Locate the cell with the specified text and output its [X, Y] center coordinate. 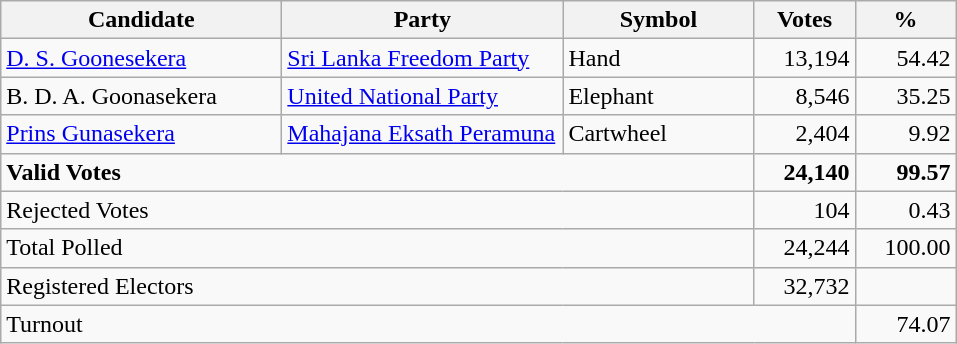
% [906, 20]
24,244 [804, 248]
Cartwheel [658, 134]
United National Party [422, 96]
2,404 [804, 134]
54.42 [906, 58]
0.43 [906, 210]
Symbol [658, 20]
D. S. Goonesekera [142, 58]
Votes [804, 20]
Total Polled [378, 248]
Hand [658, 58]
32,732 [804, 286]
Elephant [658, 96]
35.25 [906, 96]
Rejected Votes [378, 210]
Party [422, 20]
Candidate [142, 20]
24,140 [804, 172]
Registered Electors [378, 286]
99.57 [906, 172]
Sri Lanka Freedom Party [422, 58]
74.07 [906, 324]
Prins Gunasekera [142, 134]
Valid Votes [378, 172]
B. D. A. Goonasekera [142, 96]
8,546 [804, 96]
104 [804, 210]
Turnout [428, 324]
100.00 [906, 248]
9.92 [906, 134]
Mahajana Eksath Peramuna [422, 134]
13,194 [804, 58]
